Find where the given text appears and provide that cell's center as [x, y] coordinate. 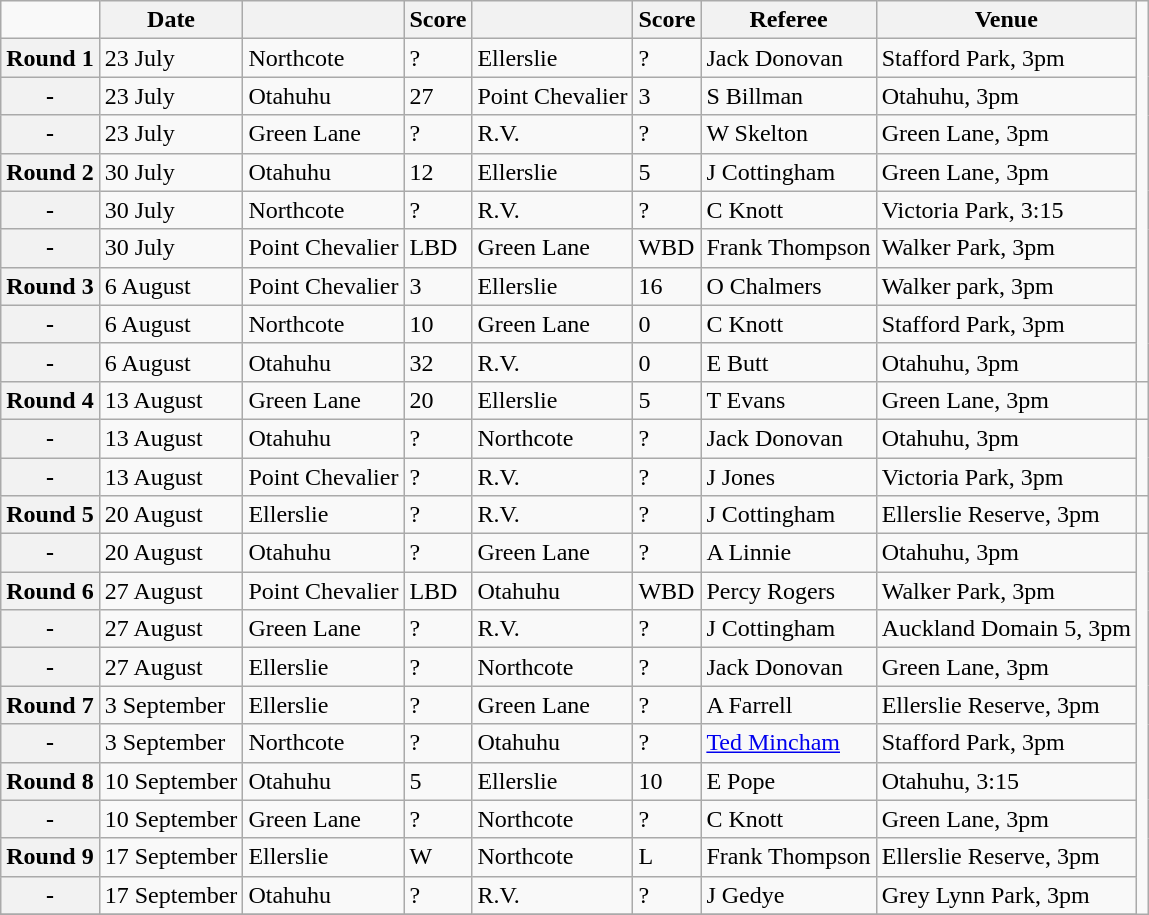
Round 7 [50, 705]
Round 9 [50, 857]
Referee [788, 20]
Round 4 [50, 400]
12 [438, 172]
32 [438, 362]
J Gedye [788, 895]
Auckland Domain 5, 3pm [1006, 629]
E Butt [788, 362]
Grey Lynn Park, 3pm [1006, 895]
Date [171, 20]
W [438, 857]
Ted Mincham [788, 743]
O Chalmers [788, 286]
Victoria Park, 3:15 [1006, 210]
Round 3 [50, 286]
Round 1 [50, 58]
Walker park, 3pm [1006, 286]
Round 5 [50, 515]
16 [667, 286]
27 [438, 96]
W Skelton [788, 134]
Otahuhu, 3:15 [1006, 781]
S Billman [788, 96]
Round 8 [50, 781]
Percy Rogers [788, 591]
Round 6 [50, 591]
Victoria Park, 3pm [1006, 477]
Venue [1006, 20]
T Evans [788, 400]
Round 2 [50, 172]
J Jones [788, 477]
A Farrell [788, 705]
A Linnie [788, 553]
L [667, 857]
E Pope [788, 781]
20 [438, 400]
